Scan for the cell matching the given text and deliver its (x, y) coordinate at center. 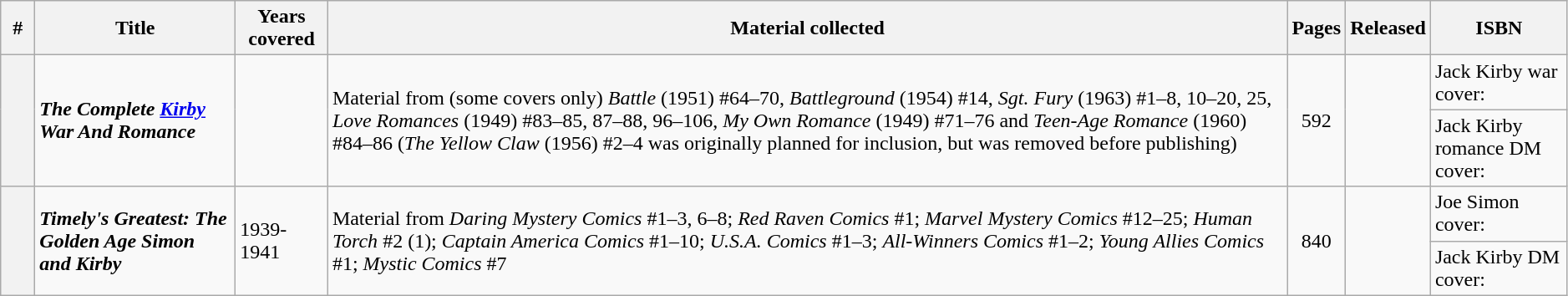
Years covered (282, 28)
Title (135, 28)
592 (1317, 120)
Released (1388, 28)
Jack Kirby romance DM cover: (1499, 148)
Pages (1317, 28)
840 (1317, 241)
Timely's Greatest: The Golden Age Simon and Kirby (135, 241)
Material collected (807, 28)
1939-1941 (282, 241)
# (18, 28)
Jack Kirby DM cover: (1499, 268)
Joe Simon cover: (1499, 214)
The Complete Kirby War And Romance (135, 120)
Jack Kirby war cover: (1499, 82)
ISBN (1499, 28)
